Search for the cell housing the specified text and yield its (x, y) center coordinate. 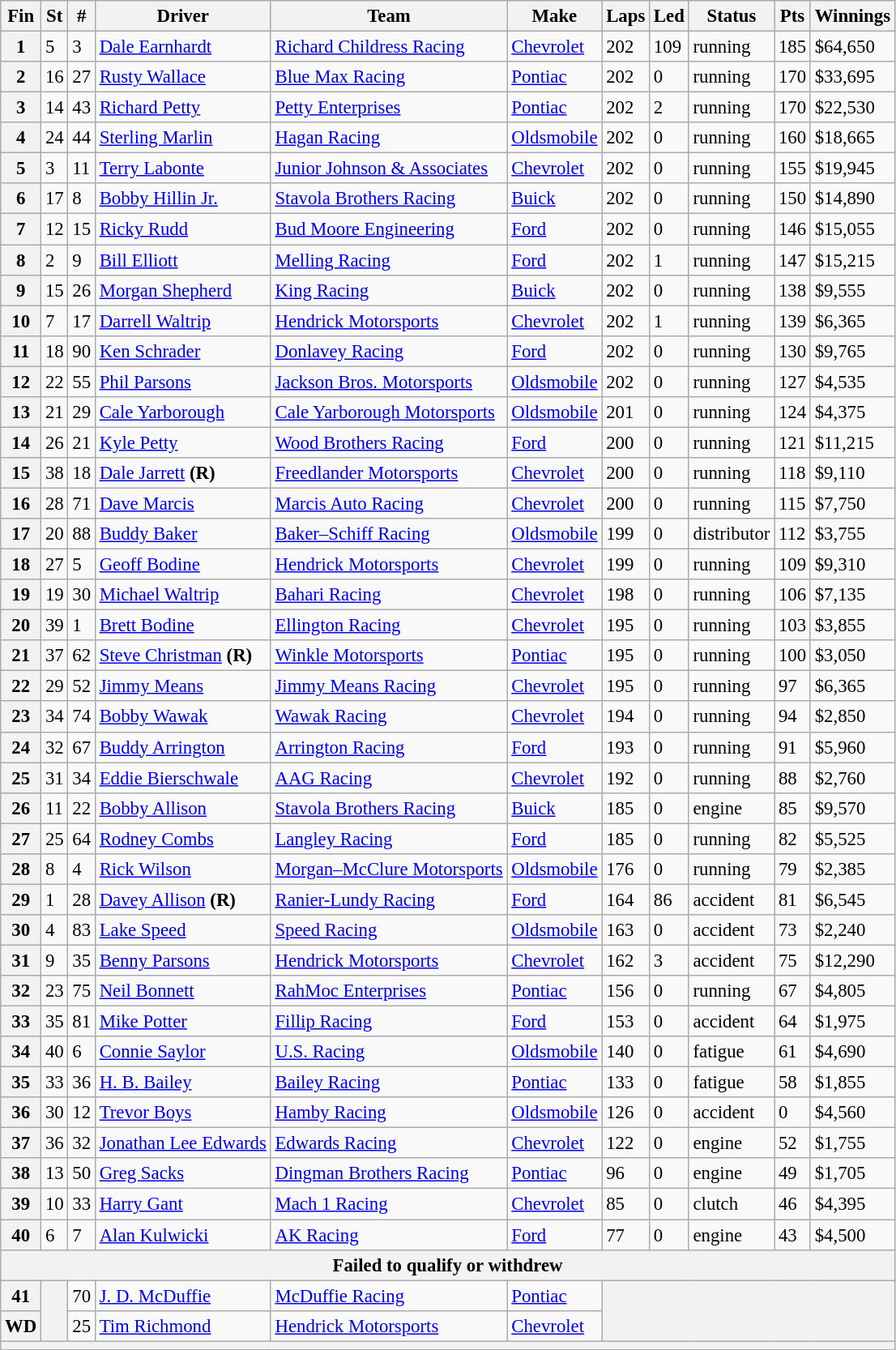
$7,135 (852, 595)
Richard Childress Racing (389, 47)
$4,560 (852, 1113)
133 (625, 1083)
86 (669, 899)
$15,215 (852, 260)
193 (625, 747)
WD (21, 1326)
Brett Bodine (183, 626)
$2,385 (852, 869)
Langley Racing (389, 839)
$9,570 (852, 808)
Laps (625, 16)
Morgan Shepherd (183, 290)
$3,050 (852, 656)
$3,755 (852, 534)
Arrington Racing (389, 747)
Bobby Allison (183, 808)
49 (792, 1174)
$1,855 (852, 1083)
122 (625, 1143)
106 (792, 595)
Cale Yarborough (183, 412)
Phil Parsons (183, 382)
McDuffie Racing (389, 1296)
58 (792, 1083)
$1,975 (852, 1022)
$1,755 (852, 1143)
Benny Parsons (183, 960)
$7,750 (852, 503)
74 (81, 717)
Steve Christman (R) (183, 656)
201 (625, 412)
Speed Racing (389, 930)
$2,760 (852, 778)
$11,215 (852, 442)
clutch (732, 1204)
Terry Labonte (183, 169)
Melling Racing (389, 260)
Hamby Racing (389, 1113)
82 (792, 839)
103 (792, 626)
146 (792, 229)
$33,695 (852, 77)
147 (792, 260)
121 (792, 442)
77 (625, 1235)
Davey Allison (R) (183, 899)
163 (625, 930)
91 (792, 747)
61 (792, 1052)
$4,375 (852, 412)
$9,765 (852, 351)
$18,665 (852, 138)
140 (625, 1052)
73 (792, 930)
AK Racing (389, 1235)
$3,855 (852, 626)
Bill Elliott (183, 260)
160 (792, 138)
Bobby Hillin Jr. (183, 199)
J. D. McDuffie (183, 1296)
$64,650 (852, 47)
Hagan Racing (389, 138)
41 (21, 1296)
Jimmy Means Racing (389, 686)
Wawak Racing (389, 717)
St (55, 16)
$9,310 (852, 565)
$4,690 (852, 1052)
Winkle Motorsports (389, 656)
Marcis Auto Racing (389, 503)
112 (792, 534)
Bahari Racing (389, 595)
Edwards Racing (389, 1143)
71 (81, 503)
44 (81, 138)
Fillip Racing (389, 1022)
70 (81, 1296)
139 (792, 321)
Cale Yarborough Motorsports (389, 412)
# (81, 16)
Ricky Rudd (183, 229)
Failed to qualify or withdrew (448, 1265)
153 (625, 1022)
Blue Max Racing (389, 77)
Rick Wilson (183, 869)
150 (792, 199)
Harry Gant (183, 1204)
Ken Schrader (183, 351)
118 (792, 473)
50 (81, 1174)
124 (792, 412)
97 (792, 686)
Neil Bonnett (183, 991)
$4,535 (852, 382)
55 (81, 382)
96 (625, 1174)
Buddy Arrington (183, 747)
King Racing (389, 290)
Rodney Combs (183, 839)
Greg Sacks (183, 1174)
Wood Brothers Racing (389, 442)
Tim Richmond (183, 1326)
Darrell Waltrip (183, 321)
$9,110 (852, 473)
Geoff Bodine (183, 565)
$6,545 (852, 899)
46 (792, 1204)
Driver (183, 16)
Winnings (852, 16)
$14,890 (852, 199)
RahMoc Enterprises (389, 991)
Bobby Wawak (183, 717)
Bud Moore Engineering (389, 229)
Richard Petty (183, 108)
Mike Potter (183, 1022)
Dale Jarrett (R) (183, 473)
Morgan–McClure Motorsports (389, 869)
Pts (792, 16)
Make (554, 16)
$1,705 (852, 1174)
Kyle Petty (183, 442)
$15,055 (852, 229)
126 (625, 1113)
Junior Johnson & Associates (389, 169)
Mach 1 Racing (389, 1204)
$4,500 (852, 1235)
Buddy Baker (183, 534)
83 (81, 930)
Rusty Wallace (183, 77)
Baker–Schiff Racing (389, 534)
Jackson Bros. Motorsports (389, 382)
62 (81, 656)
Jimmy Means (183, 686)
$2,850 (852, 717)
Trevor Boys (183, 1113)
155 (792, 169)
94 (792, 717)
176 (625, 869)
Lake Speed (183, 930)
Led (669, 16)
Freedlander Motorsports (389, 473)
Petty Enterprises (389, 108)
Dave Marcis (183, 503)
Eddie Bierschwale (183, 778)
115 (792, 503)
Dingman Brothers Racing (389, 1174)
$4,395 (852, 1204)
$12,290 (852, 960)
H. B. Bailey (183, 1083)
$22,530 (852, 108)
Connie Saylor (183, 1052)
162 (625, 960)
164 (625, 899)
$5,525 (852, 839)
100 (792, 656)
138 (792, 290)
192 (625, 778)
AAG Racing (389, 778)
198 (625, 595)
127 (792, 382)
Bailey Racing (389, 1083)
Donlavey Racing (389, 351)
130 (792, 351)
Jonathan Lee Edwards (183, 1143)
79 (792, 869)
$5,960 (852, 747)
$4,805 (852, 991)
$19,945 (852, 169)
Team (389, 16)
$9,555 (852, 290)
U.S. Racing (389, 1052)
Michael Waltrip (183, 595)
Dale Earnhardt (183, 47)
$2,240 (852, 930)
Ellington Racing (389, 626)
194 (625, 717)
156 (625, 991)
Alan Kulwicki (183, 1235)
distributor (732, 534)
Ranier-Lundy Racing (389, 899)
Sterling Marlin (183, 138)
Fin (21, 16)
90 (81, 351)
Status (732, 16)
